For the text-containing cell, return its midpoint in (x, y) coordinate format. 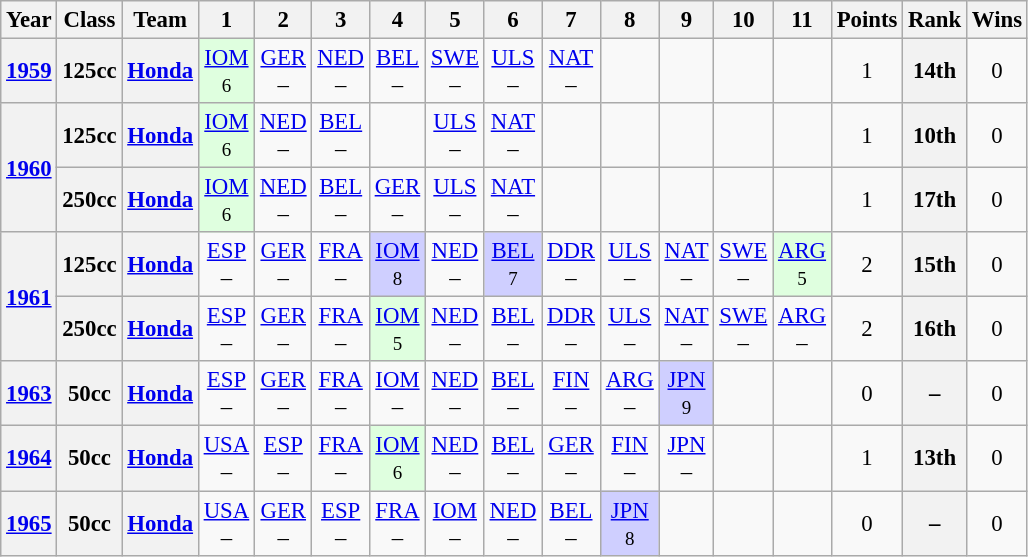
IOM5 (397, 330)
1963 (29, 394)
JPN– (686, 458)
Wins (998, 20)
BEL7 (512, 264)
Rank (935, 20)
9 (686, 20)
7 (572, 20)
1965 (29, 524)
1961 (29, 296)
IOM8 (397, 264)
16th (935, 330)
15th (935, 264)
10th (935, 136)
8 (630, 20)
14th (935, 72)
Points (866, 20)
Team (160, 20)
ARG5 (802, 264)
Class (90, 20)
10 (744, 20)
Year (29, 20)
JPN9 (686, 394)
6 (512, 20)
JPN8 (630, 524)
1959 (29, 72)
11 (802, 20)
4 (397, 20)
17th (935, 200)
5 (456, 20)
1960 (29, 168)
1964 (29, 458)
13th (935, 458)
3 (340, 20)
